Locate the cell with the specified text and output its [x, y] center coordinate. 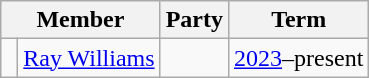
Party [194, 20]
Term [298, 20]
2023–present [298, 58]
Member [80, 20]
Ray Williams [89, 58]
